Extract the [x, y] coordinate from the center of the cell holding the provided text.  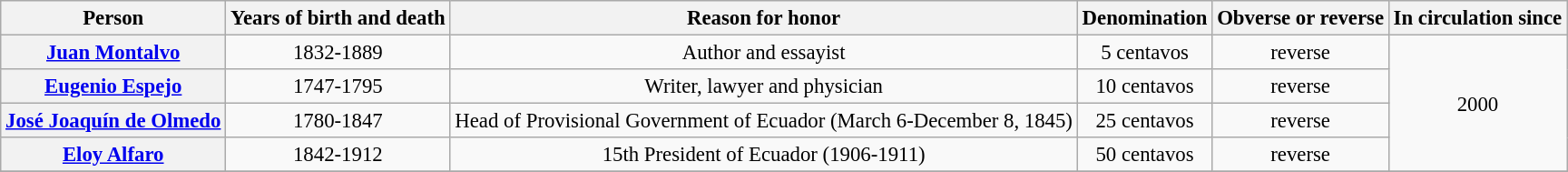
Head of Provisional Government of Ecuador (March 6-December 8, 1845) [764, 121]
Juan Montalvo [113, 53]
In circulation since [1477, 18]
Eloy Alfaro [113, 155]
Author and essayist [764, 53]
1780-1847 [338, 121]
Years of birth and death [338, 18]
Writer, lawyer and physician [764, 86]
10 centavos [1145, 86]
5 centavos [1145, 53]
Reason for honor [764, 18]
Denomination [1145, 18]
25 centavos [1145, 121]
15th President of Ecuador (1906-1911) [764, 155]
José Joaquín de Olmedo [113, 121]
Person [113, 18]
1842-1912 [338, 155]
Eugenio Espejo [113, 86]
1747-1795 [338, 86]
1832-1889 [338, 53]
2000 [1477, 104]
Obverse or reverse [1300, 18]
50 centavos [1145, 155]
